Scan for the cell matching the given text and deliver its [x, y] coordinate at center. 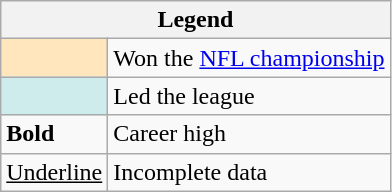
Led the league [249, 96]
Bold [54, 134]
Won the NFL championship [249, 58]
Career high [249, 134]
Legend [196, 20]
Underline [54, 172]
Incomplete data [249, 172]
